Determine the (x, y) coordinate at the center of the cell enclosing the given text.  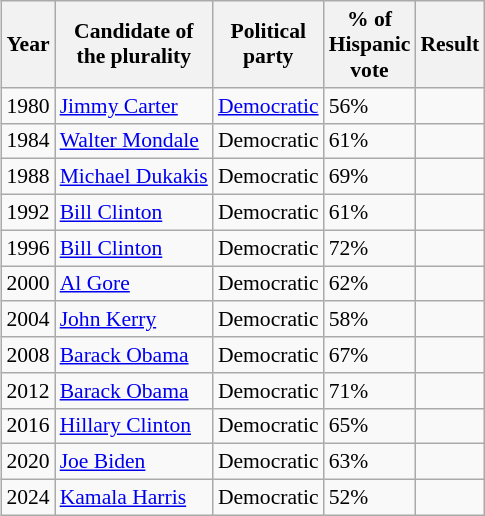
65% (370, 426)
71% (370, 390)
John Kerry (134, 319)
Hillary Clinton (134, 426)
58% (370, 319)
63% (370, 462)
1980 (28, 105)
Candidate ofthe plurality (134, 44)
62% (370, 284)
Al Gore (134, 284)
2000 (28, 284)
67% (370, 355)
2020 (28, 462)
Result (450, 44)
56% (370, 105)
2008 (28, 355)
72% (370, 248)
52% (370, 497)
Kamala Harris (134, 497)
69% (370, 177)
2012 (28, 390)
2016 (28, 426)
Jimmy Carter (134, 105)
1984 (28, 141)
2024 (28, 497)
Joe Biden (134, 462)
Walter Mondale (134, 141)
Political party (268, 44)
% ofHispanicvote (370, 44)
2004 (28, 319)
1988 (28, 177)
Year (28, 44)
1996 (28, 248)
Michael Dukakis (134, 177)
1992 (28, 212)
